Scan for the cell matching the given text and deliver its (X, Y) coordinate at center. 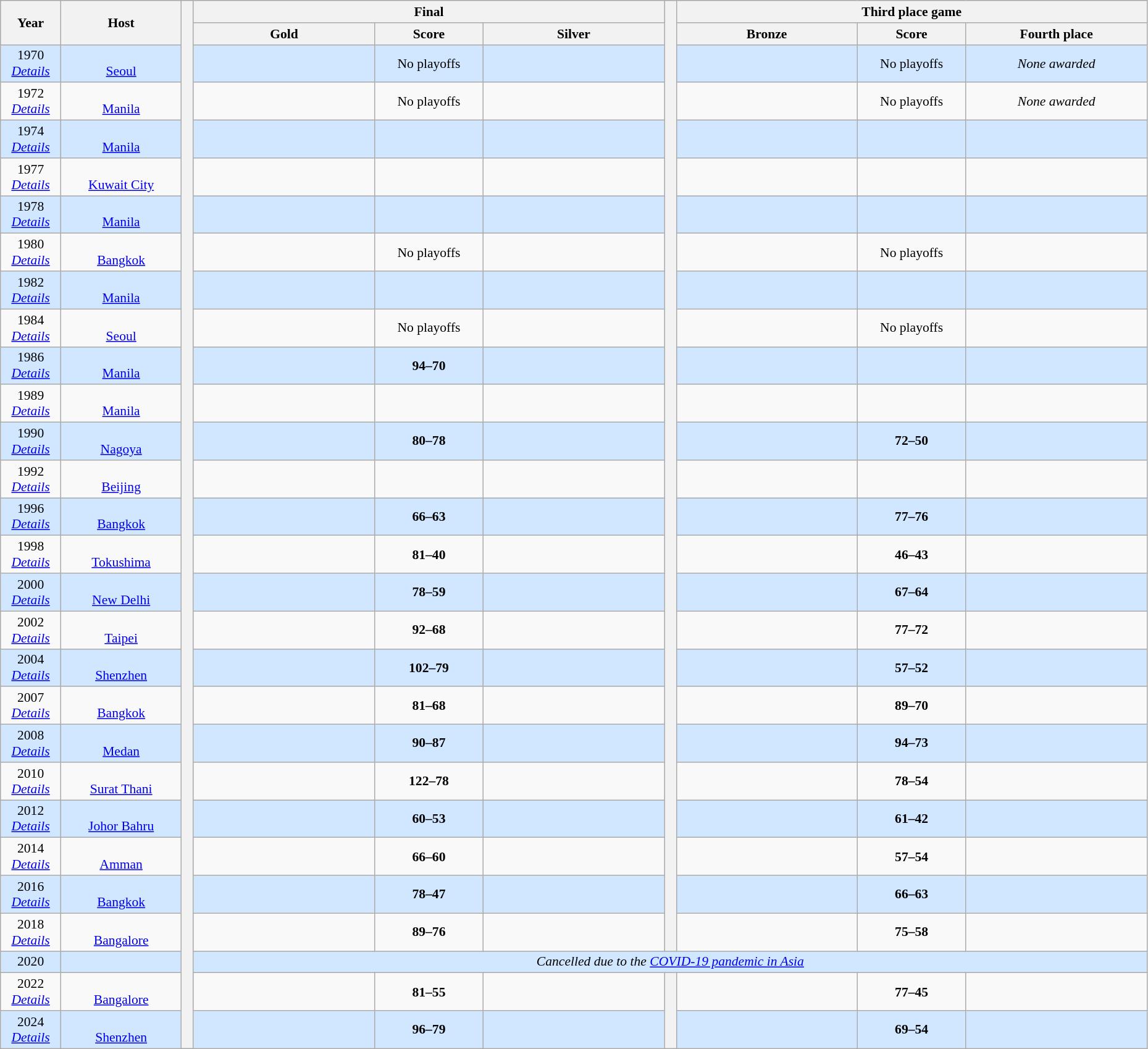
57–54 (911, 856)
2008 Details (31, 744)
Bronze (767, 34)
1986 Details (31, 366)
Nagoya (121, 441)
122–78 (429, 781)
1972 Details (31, 101)
66–60 (429, 856)
1980 Details (31, 252)
2014 Details (31, 856)
1977 Details (31, 177)
67–64 (911, 592)
2024 Details (31, 1029)
78–59 (429, 592)
Surat Thani (121, 781)
1996 Details (31, 516)
90–87 (429, 744)
Amman (121, 856)
77–72 (911, 630)
81–40 (429, 555)
Cancelled due to the COVID-19 pandemic in Asia (670, 962)
Gold (284, 34)
80–78 (429, 441)
Johor Bahru (121, 819)
Tokushima (121, 555)
2000 Details (31, 592)
75–58 (911, 932)
69–54 (911, 1029)
2012 Details (31, 819)
81–68 (429, 706)
Beijing (121, 479)
Kuwait City (121, 177)
94–73 (911, 744)
1989 Details (31, 404)
57–52 (911, 667)
Silver (573, 34)
1998 Details (31, 555)
46–43 (911, 555)
2022 Details (31, 992)
2007 Details (31, 706)
Host (121, 22)
2018 Details (31, 932)
94–70 (429, 366)
2020 (31, 962)
Taipei (121, 630)
77–76 (911, 516)
77–45 (911, 992)
2002 Details (31, 630)
61–42 (911, 819)
96–79 (429, 1029)
81–55 (429, 992)
89–76 (429, 932)
78–54 (911, 781)
New Delhi (121, 592)
72–50 (911, 441)
2010 Details (31, 781)
Fourth place (1056, 34)
Year (31, 22)
102–79 (429, 667)
1970 Details (31, 63)
92–68 (429, 630)
1978 Details (31, 215)
2004 Details (31, 667)
Medan (121, 744)
89–70 (911, 706)
60–53 (429, 819)
1974 Details (31, 140)
1992 Details (31, 479)
1982 Details (31, 290)
1984 Details (31, 327)
78–47 (429, 895)
Third place game (911, 12)
Final (429, 12)
2016 Details (31, 895)
1990 Details (31, 441)
